Locate the cell with the specified text and output its (X, Y) center coordinate. 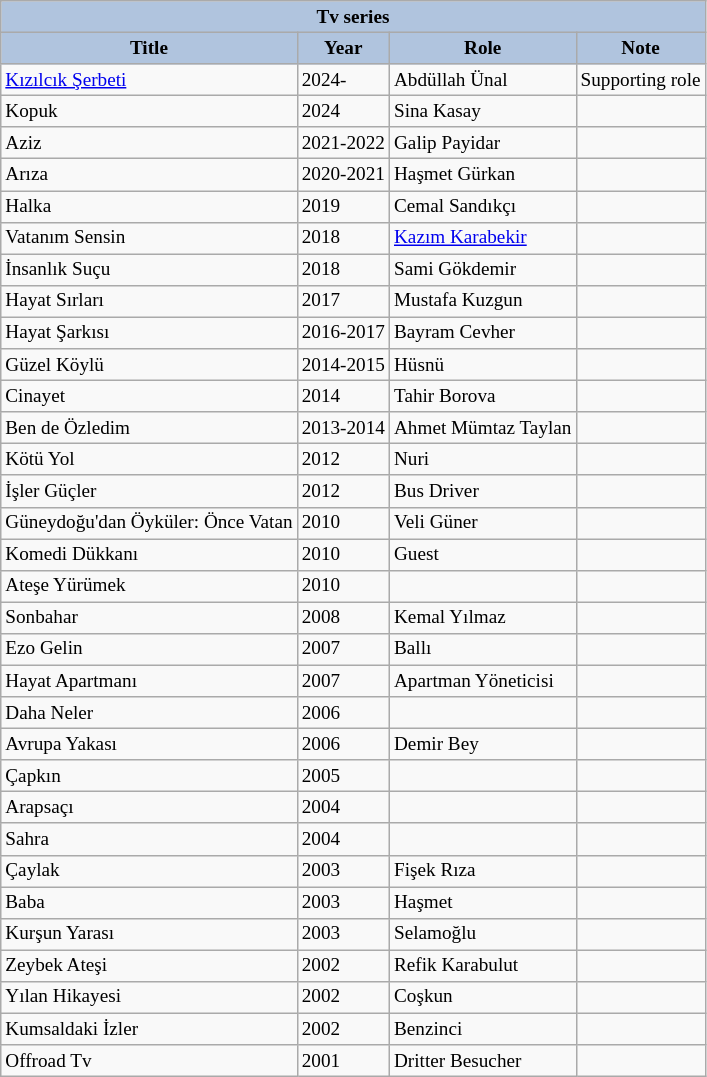
Tahir Borova (482, 396)
2014-2015 (343, 365)
Refik Karabulut (482, 966)
Coşkun (482, 997)
Note (640, 48)
2020-2021 (343, 175)
Kemal Yılmaz (482, 618)
Haşmet Gürkan (482, 175)
Kötü Yol (149, 460)
Yılan Hikayesi (149, 997)
Aziz (149, 143)
2013-2014 (343, 428)
Sahra (149, 839)
2008 (343, 618)
Selamoğlu (482, 934)
Benzinci (482, 1029)
Ballı (482, 649)
Title (149, 48)
Baba (149, 902)
Arapsaçı (149, 808)
Sina Kasay (482, 111)
Kurşun Yarası (149, 934)
Kumsaldaki İzler (149, 1029)
2014 (343, 396)
Cinayet (149, 396)
Güzel Köylü (149, 365)
Guest (482, 554)
Ben de Özledim (149, 428)
Offroad Tv (149, 1061)
Komedi Dükkanı (149, 554)
Mustafa Kuzgun (482, 301)
Sami Gökdemir (482, 270)
2001 (343, 1061)
Zeybek Ateşi (149, 966)
2019 (343, 206)
İşler Güçler (149, 491)
Ateşe Yürümek (149, 586)
Ahmet Mümtaz Taylan (482, 428)
Halka (149, 206)
2024 (343, 111)
Hayat Sırları (149, 301)
Ezo Gelin (149, 649)
2021-2022 (343, 143)
Demir Bey (482, 744)
Dritter Besucher (482, 1061)
Year (343, 48)
Avrupa Yakası (149, 744)
Çaylak (149, 871)
2005 (343, 776)
Kopuk (149, 111)
Arıza (149, 175)
Abdüllah Ünal (482, 80)
2017 (343, 301)
2016-2017 (343, 333)
Veli Güner (482, 523)
Bus Driver (482, 491)
Vatanım Sensin (149, 238)
Güneydoğu'dan Öyküler: Önce Vatan (149, 523)
Galip Payidar (482, 143)
Role (482, 48)
Bayram Cevher (482, 333)
İnsanlık Suçu (149, 270)
Daha Neler (149, 713)
Cemal Sandıkçı (482, 206)
Hayat Şarkısı (149, 333)
Kızılcık Şerbeti (149, 80)
Nuri (482, 460)
Fişek Rıza (482, 871)
Haşmet (482, 902)
Kazım Karabekir (482, 238)
Tv series (353, 17)
Apartman Yöneticisi (482, 681)
Supporting role (640, 80)
Sonbahar (149, 618)
Hayat Apartmanı (149, 681)
Çapkın (149, 776)
Hüsnü (482, 365)
2024- (343, 80)
